Locate the cell with the specified text and output its (X, Y) center coordinate. 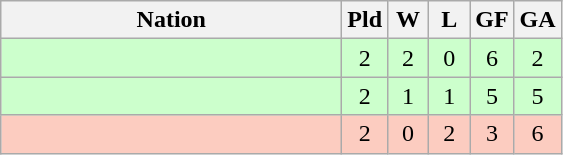
Nation (172, 20)
Pld (365, 20)
GA (538, 20)
3 (492, 134)
GF (492, 20)
W (408, 20)
L (450, 20)
